Search for the cell housing the specified text and yield its (X, Y) center coordinate. 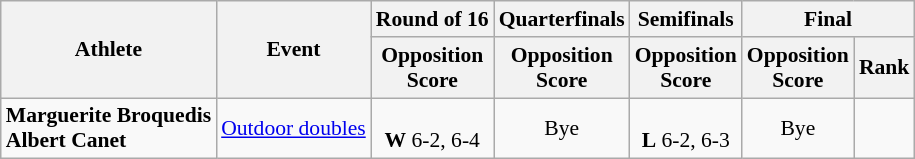
L 6-2, 6-3 (686, 128)
Event (294, 50)
Marguerite Broquedis Albert Canet (108, 128)
Athlete (108, 50)
Quarterfinals (562, 19)
Round of 16 (432, 19)
Semifinals (686, 19)
Final (828, 19)
Rank (884, 68)
Outdoor doubles (294, 128)
W 6-2, 6-4 (432, 128)
